Capture the cell that displays the provided text and extract its [X, Y] central coordinate. 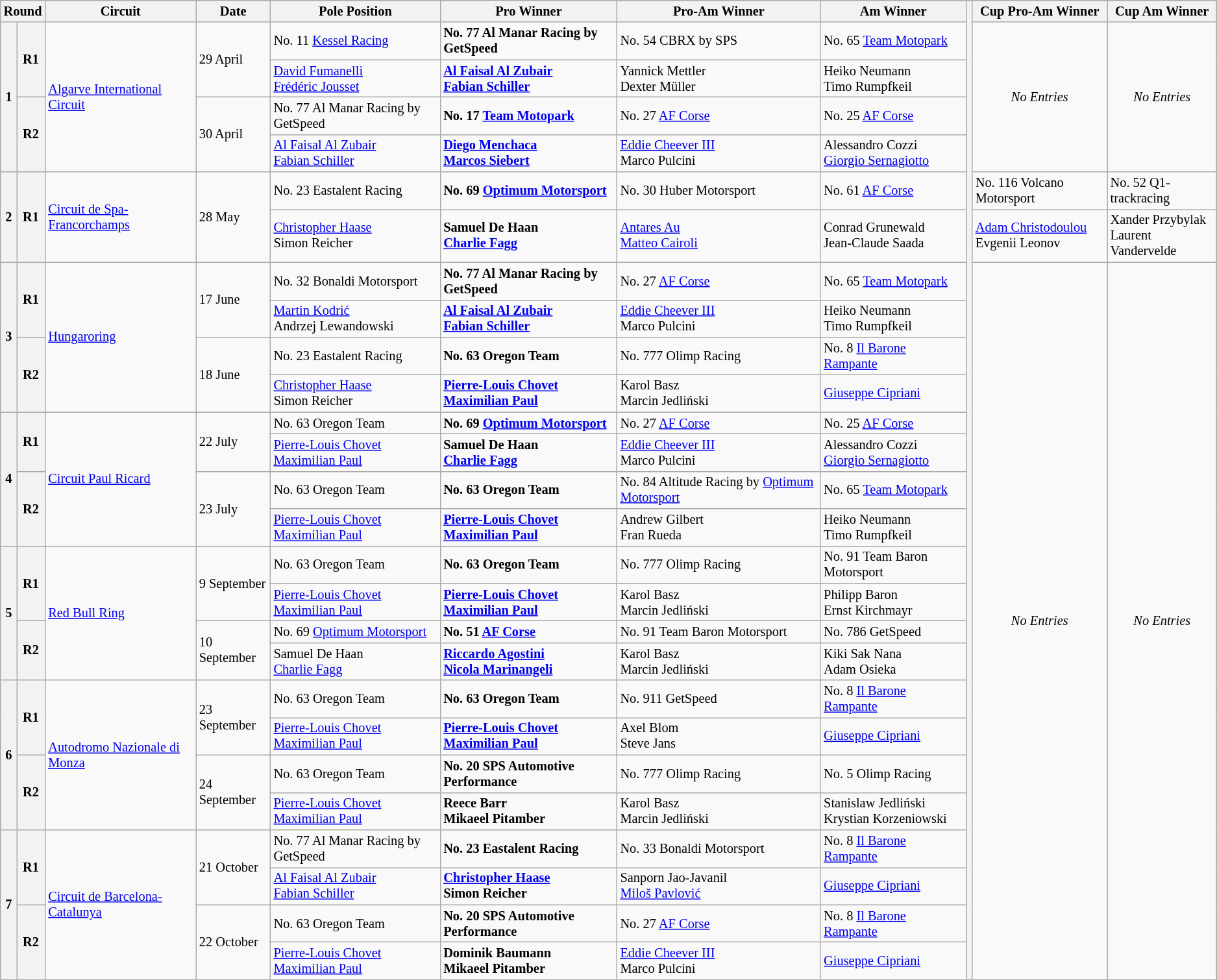
21 October [234, 867]
3 [9, 337]
17 June [234, 300]
23 July [234, 509]
18 June [234, 374]
Dominik Baumann Mikaeel Pitamber [528, 961]
Adam Christodoulou Evgenii Leonov [1040, 236]
No. 17 Team Motopark [528, 116]
No. 786 GetSpeed [893, 631]
5 [9, 613]
10 September [234, 650]
Circuit de Spa-Francorchamps [121, 217]
Hungaroring [121, 337]
Yannick Mettler Dexter Müller [719, 79]
1 [9, 97]
No. 32 Bonaldi Motorsport [356, 281]
Am Winner [893, 11]
Red Bull Ring [121, 613]
Circuit Paul Ricard [121, 479]
Pro Winner [528, 11]
6 [9, 755]
Sanporn Jao-Javanil Miloš Pavlović [719, 886]
No. 5 Olimp Racing [893, 774]
9 September [234, 583]
Kiki Sak Nana Adam Osieka [893, 661]
Conrad Grunewald Jean-Claude Saada [893, 236]
30 April [234, 134]
No. 11 Kessel Racing [356, 41]
22 July [234, 441]
No. 911 GetSpeed [719, 699]
No. 33 Bonaldi Motorsport [719, 848]
Antares Au Matteo Cairoli [719, 236]
Date [234, 11]
Autodromo Nazionale di Monza [121, 755]
Cup Pro-Am Winner [1040, 11]
Martin Kodrić Andrzej Lewandowski [356, 319]
Stanislaw Jedliński Krystian Korzeniowski [893, 811]
Xander Przybylak Laurent Vandervelde [1162, 236]
No. 116 Volcano Motorsport [1040, 191]
28 May [234, 217]
Cup Am Winner [1162, 11]
Andrew Gilbert Fran Rueda [719, 528]
22 October [234, 942]
No. 84 Altitude Racing by Optimum Motorsport [719, 490]
Philipp Baron Ernst Kirchmayr [893, 602]
Reece Barr Mikaeel Pitamber [528, 811]
Pole Position [356, 11]
23 September [234, 718]
24 September [234, 792]
No. 54 CBRX by SPS [719, 41]
Circuit de Barcelona-Catalunya [121, 905]
No. 61 AF Corse [893, 191]
29 April [234, 60]
4 [9, 479]
Pro-Am Winner [719, 11]
2 [9, 217]
Algarve International Circuit [121, 97]
Circuit [121, 11]
7 [9, 905]
Round [23, 11]
David Fumanelli Frédéric Jousset [356, 79]
Axel Blom Steve Jans [719, 736]
No. 51 AF Corse [528, 631]
No. 52 Q1-trackracing [1162, 191]
Diego Menchaca Marcos Siebert [528, 153]
No. 30 Huber Motorsport [719, 191]
Riccardo Agostini Nicola Marinangeli [528, 661]
